Return the (x, y) coordinate for the center point of the cell that contains the specified text.  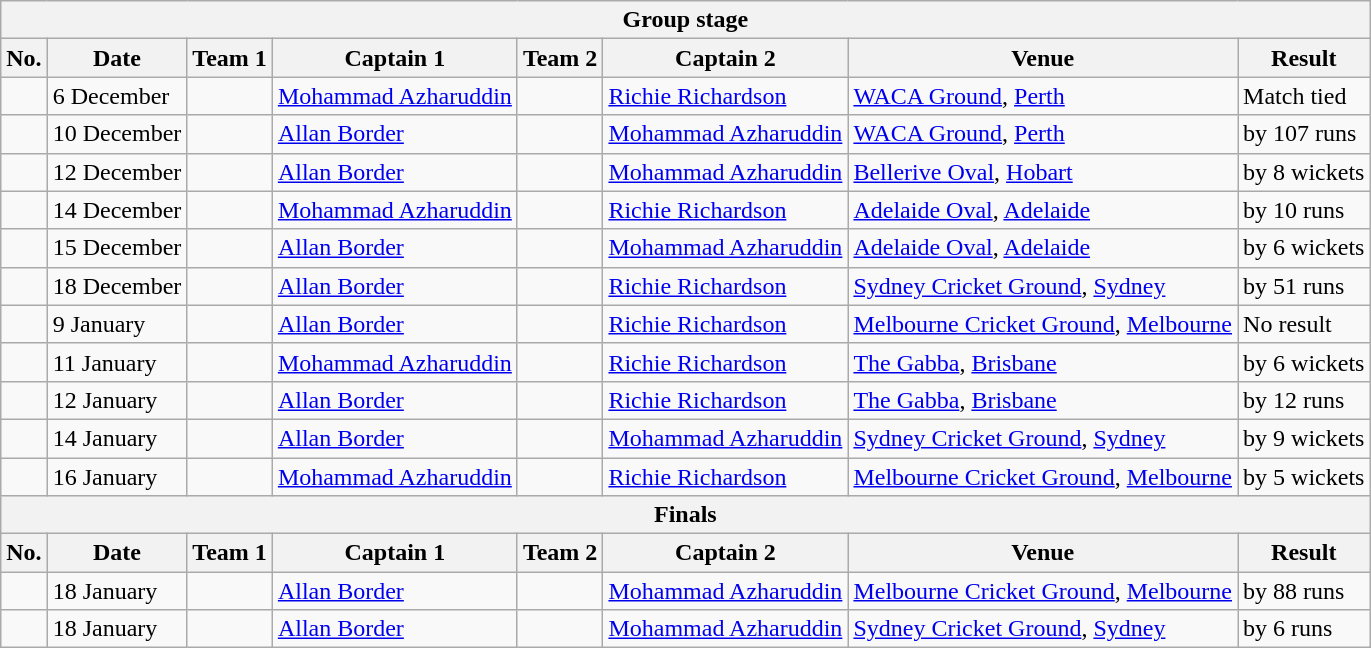
11 January (117, 362)
by 51 runs (1304, 286)
10 December (117, 134)
by 9 wickets (1304, 438)
9 January (117, 324)
15 December (117, 248)
by 107 runs (1304, 134)
Finals (686, 515)
by 5 wickets (1304, 477)
16 January (117, 477)
No result (1304, 324)
12 December (117, 172)
by 10 runs (1304, 210)
by 88 runs (1304, 591)
Bellerive Oval, Hobart (1043, 172)
by 8 wickets (1304, 172)
by 6 runs (1304, 629)
6 December (117, 96)
Match tied (1304, 96)
by 12 runs (1304, 400)
14 December (117, 210)
Group stage (686, 20)
18 December (117, 286)
12 January (117, 400)
14 January (117, 438)
